For the text-containing cell, return its midpoint in [X, Y] coordinate format. 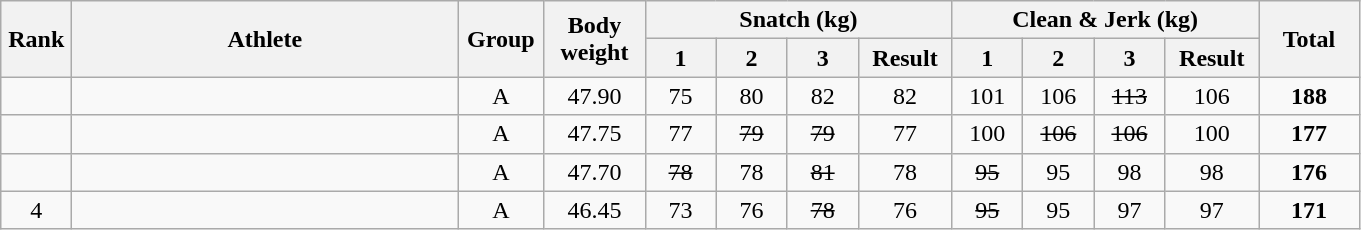
75 [680, 96]
80 [752, 96]
47.70 [594, 172]
Athlete [265, 39]
Snatch (kg) [798, 20]
73 [680, 210]
Total [1308, 39]
4 [36, 210]
81 [822, 172]
188 [1308, 96]
47.90 [594, 96]
Clean & Jerk (kg) [1106, 20]
177 [1308, 134]
47.75 [594, 134]
Body weight [594, 39]
113 [1130, 96]
171 [1308, 210]
176 [1308, 172]
46.45 [594, 210]
Group [501, 39]
101 [988, 96]
Rank [36, 39]
